Scan for the cell matching the given text and deliver its [x, y] coordinate at center. 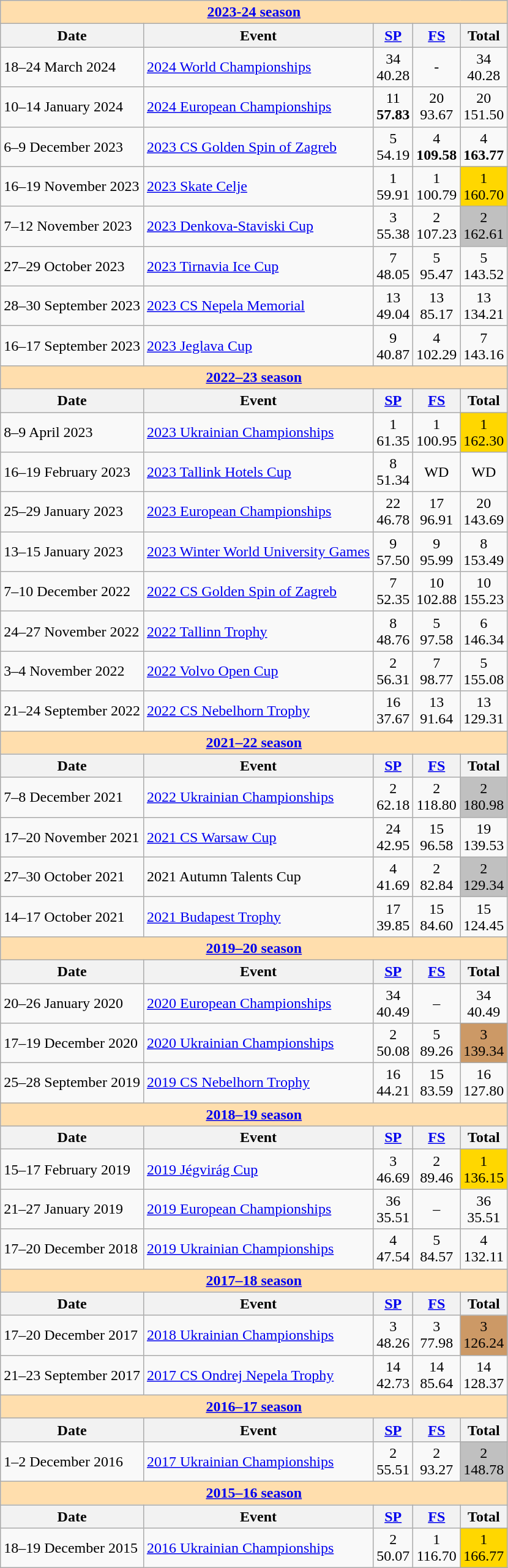
15 84.60 [437, 917]
2020 European Championships [258, 1002]
2023 Tirnavia Ice Cup [258, 266]
3 126.24 [484, 1335]
10 155.23 [484, 591]
1 116.70 [437, 1548]
16 127.80 [484, 1083]
2023-24 season [254, 12]
20 93.67 [437, 106]
2016–17 season [254, 1406]
13 91.64 [437, 711]
2 129.34 [484, 876]
2 118.80 [437, 797]
1 162.30 [484, 432]
2024 European Championships [258, 106]
2017 CS Ondrej Nepela Trophy [258, 1375]
13 85.17 [437, 306]
11 57.83 [393, 106]
2023 Ukrainian Championships [258, 432]
14–17 October 2021 [72, 917]
9 95.99 [437, 552]
17–20 December 2018 [72, 1249]
2019 Jégvirág Cup [258, 1169]
5 54.19 [393, 147]
2018 Ukrainian Championships [258, 1335]
2019–20 season [254, 948]
17 39.85 [393, 917]
2 55.51 [393, 1462]
1–2 December 2016 [72, 1462]
5 89.26 [437, 1043]
2017–18 season [254, 1280]
2021 Autumn Talents Cup [258, 876]
7 52.35 [393, 591]
2 56.31 [393, 671]
2020 Ukrainian Championships [258, 1043]
2022–23 season [254, 377]
2 82.84 [437, 876]
2 107.23 [437, 226]
2 180.98 [484, 797]
4 102.29 [437, 345]
8–9 April 2023 [72, 432]
16 44.21 [393, 1083]
2018–19 season [254, 1114]
2022 Tallinn Trophy [258, 632]
2023 Winter World University Games [258, 552]
2023 Tallink Hotels Cup [258, 472]
1 61.35 [393, 432]
3–4 November 2022 [72, 671]
2022 Ukrainian Championships [258, 797]
20 143.69 [484, 512]
2024 World Championships [258, 67]
17–20 December 2017 [72, 1335]
24 42.95 [393, 837]
14 85.64 [437, 1375]
2023 Denkova-Staviski Cup [258, 226]
25–28 September 2019 [72, 1083]
2023 Skate Celje [258, 186]
27–30 October 2021 [72, 876]
9 40.87 [393, 345]
21–24 September 2022 [72, 711]
2023 European Championships [258, 512]
2019 European Championships [258, 1209]
2021 Budapest Trophy [258, 917]
2023 Jeglava Cup [258, 345]
5 95.47 [437, 266]
8 51.34 [393, 472]
4 109.58 [437, 147]
6 146.34 [484, 632]
17–20 November 2021 [72, 837]
7–10 December 2022 [72, 591]
3 48.26 [393, 1335]
3 139.34 [484, 1043]
2 89.46 [437, 1169]
1 100.95 [437, 432]
27–29 October 2023 [72, 266]
16–19 November 2023 [72, 186]
7 143.16 [484, 345]
15 83.59 [437, 1083]
7 48.05 [393, 266]
3 46.69 [393, 1169]
14 128.37 [484, 1375]
13 134.21 [484, 306]
10 102.88 [437, 591]
1 166.77 [484, 1548]
5 97.58 [437, 632]
7–8 December 2021 [72, 797]
18–19 December 2015 [72, 1548]
- [437, 67]
17–19 December 2020 [72, 1043]
6–9 December 2023 [72, 147]
4 41.69 [393, 876]
2016 Ukrainian Championships [258, 1548]
10–14 January 2024 [72, 106]
2 50.07 [393, 1548]
2 93.27 [437, 1462]
13–15 January 2023 [72, 552]
25–29 January 2023 [72, 512]
16–19 February 2023 [72, 472]
8 48.76 [393, 632]
3 77.98 [437, 1335]
2015–16 season [254, 1493]
2019 CS Nebelhorn Trophy [258, 1083]
7–12 November 2023 [72, 226]
2019 Ukrainian Championships [258, 1249]
16–17 September 2023 [72, 345]
2 50.08 [393, 1043]
28–30 September 2023 [72, 306]
20–26 January 2020 [72, 1002]
5 155.08 [484, 671]
2021–22 season [254, 742]
4 163.77 [484, 147]
2022 CS Golden Spin of Zagreb [258, 591]
4 132.11 [484, 1249]
22 46.78 [393, 512]
24–27 November 2022 [72, 632]
15 124.45 [484, 917]
2023 CS Nepela Memorial [258, 306]
13 49.04 [393, 306]
7 98.77 [437, 671]
1 160.70 [484, 186]
2 62.18 [393, 797]
13 129.31 [484, 711]
1 100.79 [437, 186]
20 151.50 [484, 106]
15 96.58 [437, 837]
2023 CS Golden Spin of Zagreb [258, 147]
2017 Ukrainian Championships [258, 1462]
19 139.53 [484, 837]
2022 Volvo Open Cup [258, 671]
17 96.91 [437, 512]
2022 CS Nebelhorn Trophy [258, 711]
18–24 March 2024 [72, 67]
14 42.73 [393, 1375]
21–27 January 2019 [72, 1209]
16 37.67 [393, 711]
15–17 February 2019 [72, 1169]
1 136.15 [484, 1169]
1 59.91 [393, 186]
2 162.61 [484, 226]
9 57.50 [393, 552]
8 153.49 [484, 552]
5 84.57 [437, 1249]
5 143.52 [484, 266]
4 47.54 [393, 1249]
2 148.78 [484, 1462]
21–23 September 2017 [72, 1375]
2021 CS Warsaw Cup [258, 837]
3 55.38 [393, 226]
